Determine the [X, Y] coordinate at the center of the cell enclosing the given text.  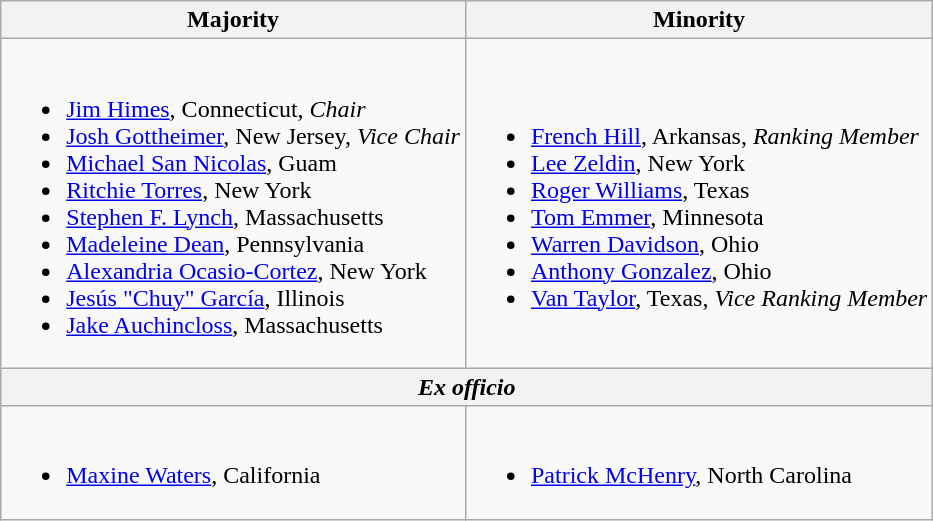
Ex officio [467, 387]
Maxine Waters, California [234, 462]
Majority [234, 20]
Patrick McHenry, North Carolina [698, 462]
Minority [698, 20]
